Return the (x, y) coordinate for the center point of the cell that contains the specified text.  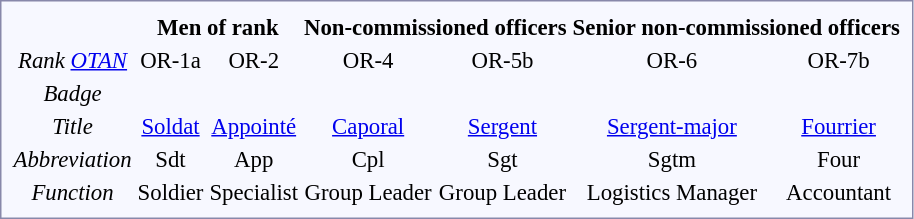
Soldier (170, 192)
Accountant (839, 192)
Senior non-commissioned officers (736, 27)
Men of rank (218, 27)
OR-7b (839, 60)
Fourrier (839, 126)
App (254, 159)
Cpl (368, 159)
Sgt (502, 159)
Sergent-major (672, 126)
Sergent (502, 126)
Sgtm (672, 159)
Function (72, 192)
Logistics Manager (672, 192)
Four (839, 159)
OR-2 (254, 60)
Caporal (368, 126)
Soldat (170, 126)
Abbreviation (72, 159)
Title (72, 126)
Non-commissioned officers (436, 27)
OR-5b (502, 60)
Sdt (170, 159)
Specialist (254, 192)
OR-1a (170, 60)
OR-4 (368, 60)
Badge (72, 93)
OR-6 (672, 60)
Rank OTAN (72, 60)
Appointé (254, 126)
